Scan for the cell matching the given text and deliver its [x, y] coordinate at center. 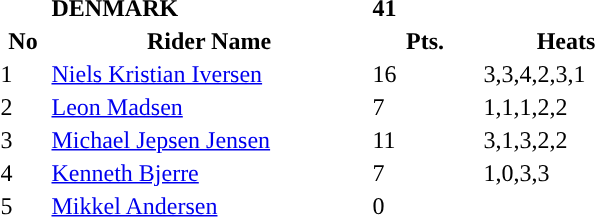
Michael Jepsen Jensen [209, 140]
Kenneth Bjerre [209, 173]
Pts. [425, 41]
11 [425, 140]
16 [425, 74]
Niels Kristian Iversen [209, 74]
Rider Name [209, 41]
Leon Madsen [209, 107]
